Scan for the cell matching the given text and deliver its (x, y) coordinate at center. 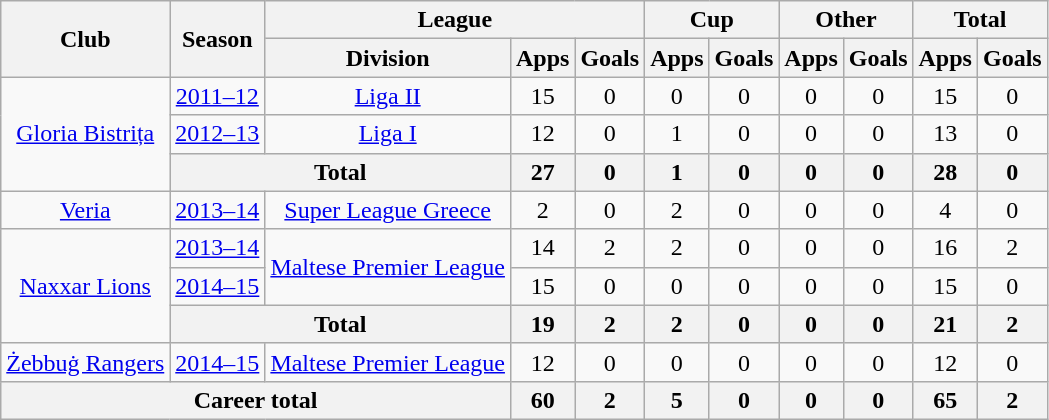
5 (677, 400)
14 (542, 248)
Season (218, 39)
Career total (256, 400)
League (455, 20)
4 (945, 210)
Super League Greece (388, 210)
Liga I (388, 134)
13 (945, 134)
2011–12 (218, 96)
Cup (712, 20)
19 (542, 324)
Żebbuġ Rangers (86, 362)
21 (945, 324)
27 (542, 172)
Other (846, 20)
65 (945, 400)
Veria (86, 210)
Gloria Bistrița (86, 134)
28 (945, 172)
60 (542, 400)
Liga II (388, 96)
2012–13 (218, 134)
Naxxar Lions (86, 286)
Club (86, 39)
16 (945, 248)
Division (388, 58)
